Find where the given text appears and provide that cell's center as [X, Y] coordinate. 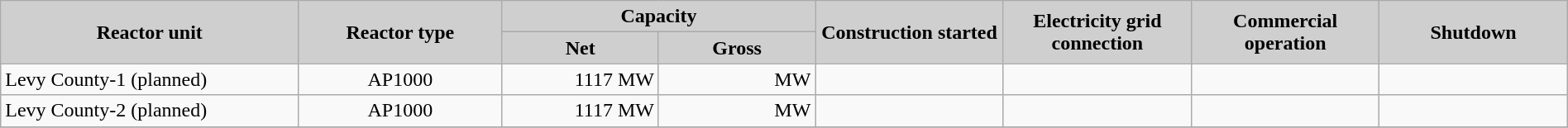
Reactor type [400, 32]
Construction started [910, 32]
Reactor unit [150, 32]
Electricity grid connection [1097, 32]
Commercial operation [1285, 32]
Capacity [658, 17]
Levy County-2 (planned) [150, 111]
Net [581, 48]
Shutdown [1474, 32]
Gross [736, 48]
Levy County-1 (planned) [150, 79]
